Capture the cell that displays the provided text and extract its (X, Y) central coordinate. 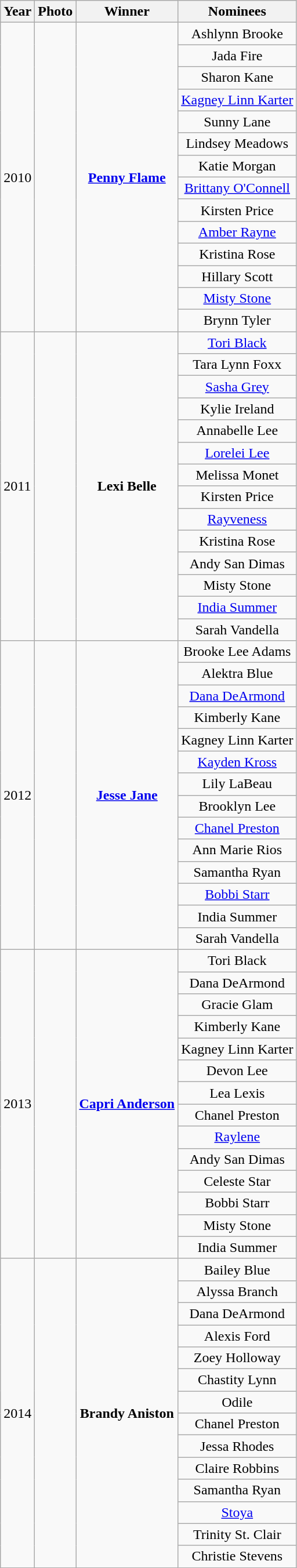
Bailey Blue (237, 1269)
Hillary Scott (237, 277)
Ann Marie Rios (237, 850)
Sasha Grey (237, 387)
Alyssa Branch (237, 1291)
Jesse Jane (127, 796)
2011 (17, 486)
2013 (17, 1104)
2012 (17, 796)
Melissa Monet (237, 475)
Capri Anderson (127, 1104)
Christie Stevens (237, 1556)
Lindsey Meadows (237, 144)
2014 (17, 1413)
Lily LaBeau (237, 784)
Kayden Kross (237, 762)
Sunny Lane (237, 122)
Sharon Kane (237, 78)
Odile (237, 1402)
Jessa Rhodes (237, 1446)
Annabelle Lee (237, 431)
Rayveness (237, 519)
Photo (56, 12)
Katie Morgan (237, 166)
Ashlynn Brooke (237, 34)
Penny Flame (127, 177)
Celeste Star (237, 1181)
Chastity Lynn (237, 1380)
Kylie Ireland (237, 409)
Stoya (237, 1512)
Brittany O'Connell (237, 188)
Lexi Belle (127, 486)
Brandy Aniston (127, 1413)
Lorelei Lee (237, 453)
2010 (17, 177)
Zoey Holloway (237, 1358)
Brynn Tyler (237, 321)
Nominees (237, 12)
Amber Rayne (237, 232)
Tara Lynn Foxx (237, 365)
Year (17, 12)
Claire Robbins (237, 1468)
Trinity St. Clair (237, 1534)
Devon Lee (237, 1071)
Alexis Ford (237, 1335)
Raylene (237, 1137)
Jada Fire (237, 56)
Brooklyn Lee (237, 806)
Alektra Blue (237, 674)
Winner (127, 12)
Gracie Glam (237, 1005)
Brooke Lee Adams (237, 652)
Lea Lexis (237, 1093)
